For the text-containing cell, return its midpoint in [x, y] coordinate format. 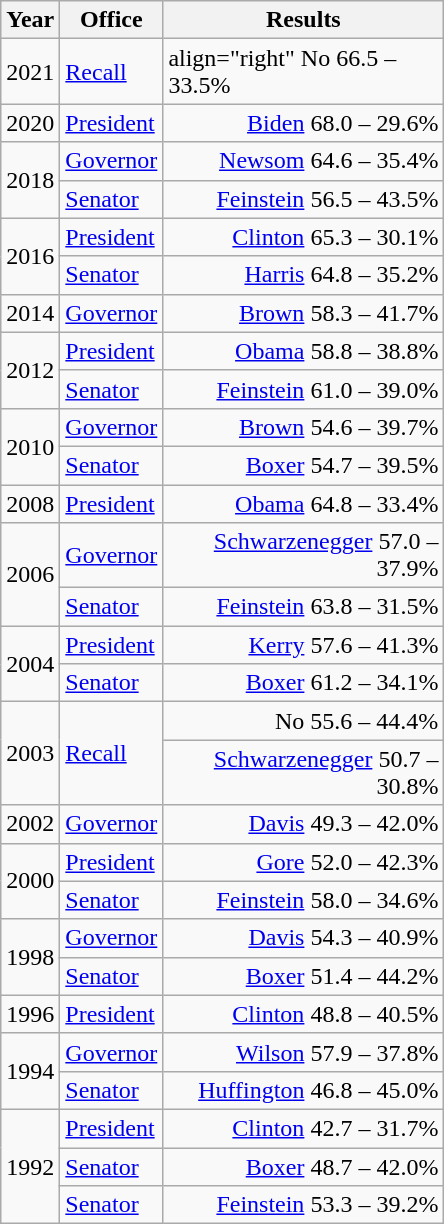
Feinstein 53.3 – 39.2% [304, 1205]
Brown 54.6 – 39.7% [304, 427]
Feinstein 58.0 – 34.6% [304, 900]
2006 [30, 574]
Office [112, 20]
2012 [30, 370]
2021 [30, 72]
2020 [30, 123]
Wilson 57.9 – 37.8% [304, 1052]
Clinton 42.7 – 31.7% [304, 1128]
1992 [30, 1166]
Schwarzenegger 57.0 – 37.9% [304, 556]
Clinton 48.8 – 40.5% [304, 1014]
No 55.6 – 44.4% [304, 721]
Boxer 54.7 – 39.5% [304, 465]
2008 [30, 503]
2014 [30, 313]
Huffington 46.8 – 45.0% [304, 1090]
Biden 68.0 – 29.6% [304, 123]
2016 [30, 256]
2010 [30, 446]
2000 [30, 881]
Brown 58.3 – 41.7% [304, 313]
Davis 49.3 – 42.0% [304, 824]
2004 [30, 664]
Gore 52.0 – 42.3% [304, 862]
Obama 58.8 – 38.8% [304, 351]
Boxer 48.7 – 42.0% [304, 1167]
Harris 64.8 – 35.2% [304, 275]
1998 [30, 957]
2003 [30, 754]
Feinstein 63.8 – 31.5% [304, 607]
Schwarzenegger 50.7 – 30.8% [304, 772]
Davis 54.3 – 40.9% [304, 938]
Clinton 65.3 – 30.1% [304, 237]
1994 [30, 1071]
align="right" No 66.5 – 33.5% [304, 72]
2018 [30, 180]
Boxer 51.4 – 44.2% [304, 976]
Boxer 61.2 – 34.1% [304, 683]
Newsom 64.6 – 35.4% [304, 161]
Year [30, 20]
2002 [30, 824]
1996 [30, 1014]
Feinstein 56.5 – 43.5% [304, 199]
Results [304, 20]
Feinstein 61.0 – 39.0% [304, 389]
Kerry 57.6 – 41.3% [304, 645]
Obama 64.8 – 33.4% [304, 503]
